Provide the (X, Y) coordinate of the cell's center where the given text is located.  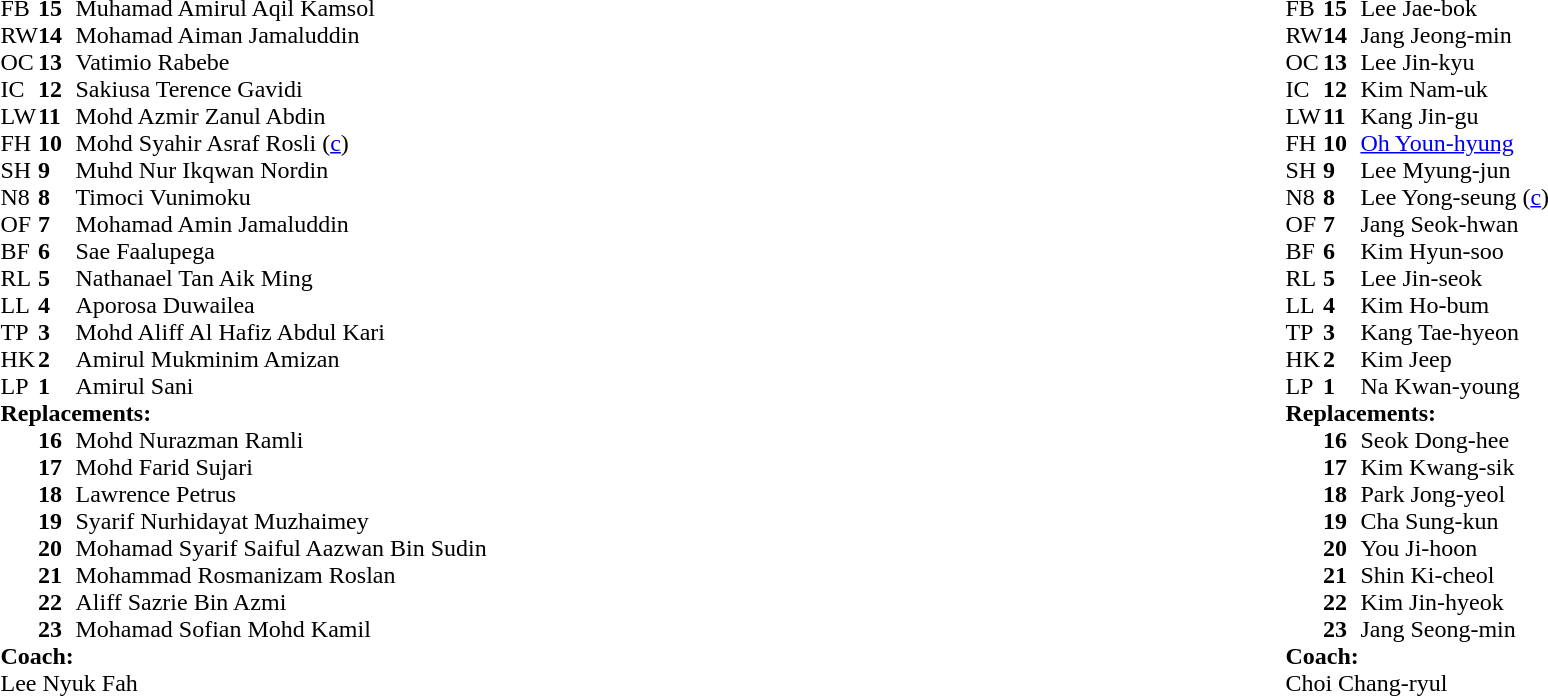
Nathanael Tan Aik Ming (282, 278)
Vatimio Rabebe (282, 62)
Aliff Sazrie Bin Azmi (282, 602)
Mohamad Sofian Mohd Kamil (282, 630)
Aporosa Duwailea (282, 306)
Mohd Aliff Al Hafiz Abdul Kari (282, 332)
Muhd Nur Ikqwan Nordin (282, 170)
Mohd Farid Sujari (282, 468)
Mohamad Syarif Saiful Aazwan Bin Sudin (282, 548)
Syarif Nurhidayat Muzhaimey (282, 522)
Mohamad Aiman Jamaluddin (282, 36)
Mohd Azmir Zanul Abdin (282, 116)
Lawrence Petrus (282, 494)
Mohammad Rosmanizam Roslan (282, 576)
Amirul Mukminim Amizan (282, 360)
Replacements: (243, 414)
Mohd Syahir Asraf Rosli (c) (282, 144)
Sakiusa Terence Gavidi (282, 90)
Timoci Vunimoku (282, 198)
Sae Faalupega (282, 252)
Amirul Sani (282, 386)
Mohamad Amin Jamaluddin (282, 224)
Mohd Nurazman Ramli (282, 440)
Coach: (243, 656)
